Locate the cell with the specified text and output its [X, Y] center coordinate. 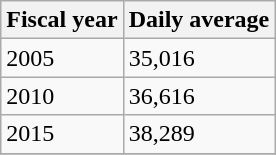
38,289 [199, 134]
35,016 [199, 58]
2015 [62, 134]
Daily average [199, 20]
2005 [62, 58]
Fiscal year [62, 20]
2010 [62, 96]
36,616 [199, 96]
